Search for the cell housing the specified text and yield its [x, y] center coordinate. 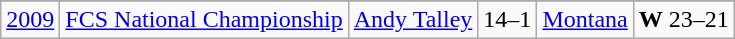
2009 [30, 20]
14–1 [508, 20]
Andy Talley [413, 20]
FCS National Championship [204, 20]
Montana [585, 20]
W 23–21 [684, 20]
